Pinpoint the cell where the given text exists, returning its (x, y) midpoint coordinate. 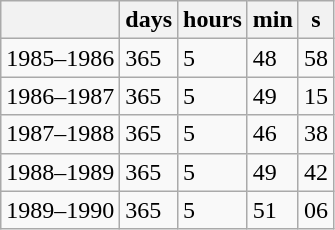
min (272, 20)
s (316, 20)
1987–1988 (60, 134)
days (149, 20)
hours (213, 20)
46 (272, 134)
06 (316, 210)
1986–1987 (60, 96)
51 (272, 210)
15 (316, 96)
38 (316, 134)
48 (272, 58)
58 (316, 58)
1985–1986 (60, 58)
42 (316, 172)
1988–1989 (60, 172)
1989–1990 (60, 210)
